Pinpoint the cell where the given text exists, returning its [X, Y] midpoint coordinate. 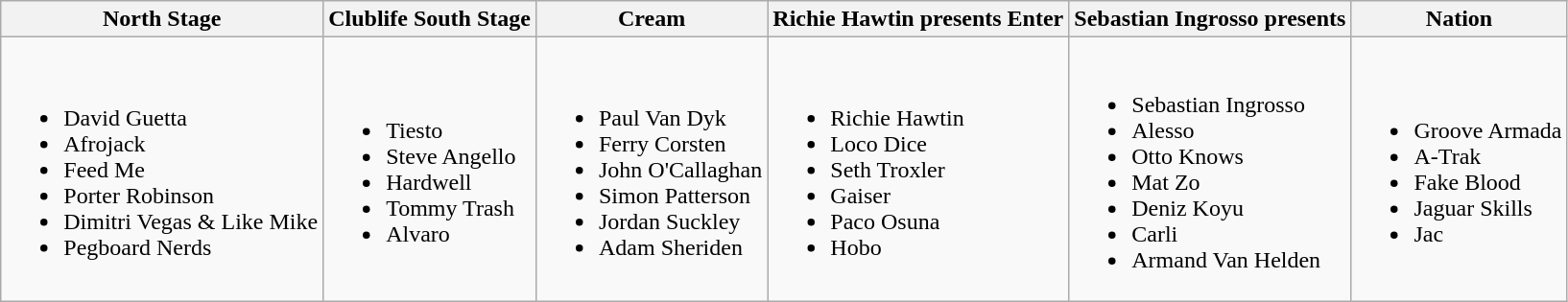
Richie Hawtin presents Enter [918, 19]
Sebastian IngrossoAlessoOtto KnowsMat ZoDeniz KoyuCarliArmand Van Helden [1210, 169]
Groove ArmadaA-TrakFake BloodJaguar SkillsJac [1459, 169]
Nation [1459, 19]
North Stage [162, 19]
Sebastian Ingrosso presents [1210, 19]
Cream [651, 19]
Paul Van DykFerry CorstenJohn O'CallaghanSimon PattersonJordan SuckleyAdam Sheriden [651, 169]
TiestoSteve AngelloHardwellTommy TrashAlvaro [430, 169]
Clublife South Stage [430, 19]
Richie HawtinLoco DiceSeth TroxlerGaiserPaco OsunaHobo [918, 169]
David GuettaAfrojackFeed MePorter RobinsonDimitri Vegas & Like MikePegboard Nerds [162, 169]
